Identify which cell holds the provided text, then report its [X, Y] central coordinate. 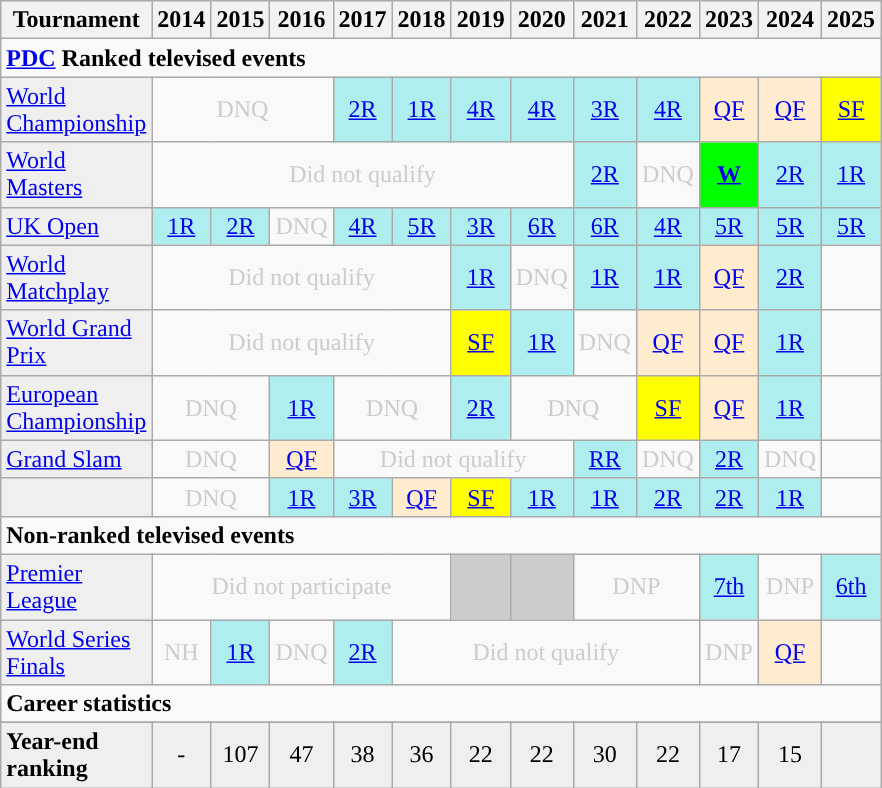
World Championship [76, 110]
2025 [852, 20]
Tournament [76, 20]
World Masters [76, 174]
Premier League [76, 586]
- [182, 756]
2015 [240, 20]
European Championship [76, 408]
World Matchplay [76, 278]
38 [362, 756]
Non-ranked televised events [441, 535]
2021 [604, 20]
World Grand Prix [76, 342]
2020 [542, 20]
2016 [302, 20]
2019 [480, 20]
2024 [790, 20]
NH [182, 652]
15 [790, 756]
Year-end ranking [76, 756]
2018 [422, 20]
W [728, 174]
2014 [182, 20]
Grand Slam [76, 459]
2017 [362, 20]
107 [240, 756]
2023 [728, 20]
47 [302, 756]
17 [728, 756]
World Series Finals [76, 652]
7th [728, 586]
Career statistics [441, 704]
6th [852, 586]
36 [422, 756]
Did not participate [302, 586]
RR [604, 459]
2022 [668, 20]
PDC Ranked televised events [441, 58]
UK Open [76, 226]
30 [604, 756]
